Pinpoint the cell where the given text exists, returning its (x, y) midpoint coordinate. 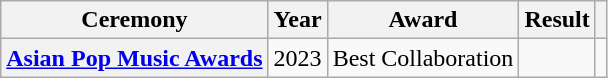
Ceremony (134, 20)
Best Collaboration (423, 58)
Award (423, 20)
Year (298, 20)
Asian Pop Music Awards (134, 58)
Result (557, 20)
2023 (298, 58)
